Identify which cell holds the provided text, then report its [X, Y] central coordinate. 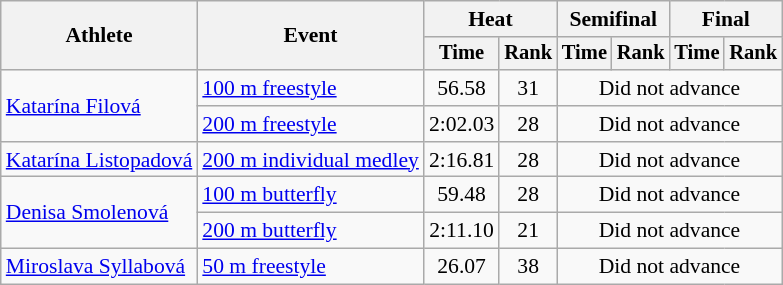
200 m freestyle [310, 124]
Final [725, 19]
200 m butterfly [310, 231]
21 [528, 231]
Denisa Smolenová [100, 212]
50 m freestyle [310, 267]
Semifinal [613, 19]
Heat [490, 19]
2:11.10 [462, 231]
Katarína Listopadová [100, 160]
38 [528, 267]
100 m freestyle [310, 88]
100 m butterfly [310, 195]
2:02.03 [462, 124]
Katarína Filová [100, 106]
Miroslava Syllabová [100, 267]
2:16.81 [462, 160]
Event [310, 36]
59.48 [462, 195]
Athlete [100, 36]
200 m individual medley [310, 160]
26.07 [462, 267]
56.58 [462, 88]
31 [528, 88]
